Return (X, Y) of the center of cell containing provided text 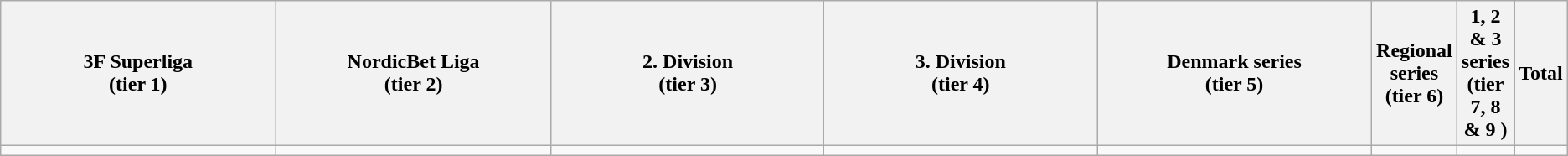
NordicBet Liga (tier 2) (414, 74)
Denmark series (tier 5) (1235, 74)
3F Superliga (tier 1) (138, 74)
Total (1541, 74)
3. Division (tier 4) (961, 74)
2. Division (tier 3) (688, 74)
1, 2 & 3 series (tier 7, 8 & 9 ) (1485, 74)
Regional series (tier 6) (1415, 74)
